Locate the cell with the specified text and output its (x, y) center coordinate. 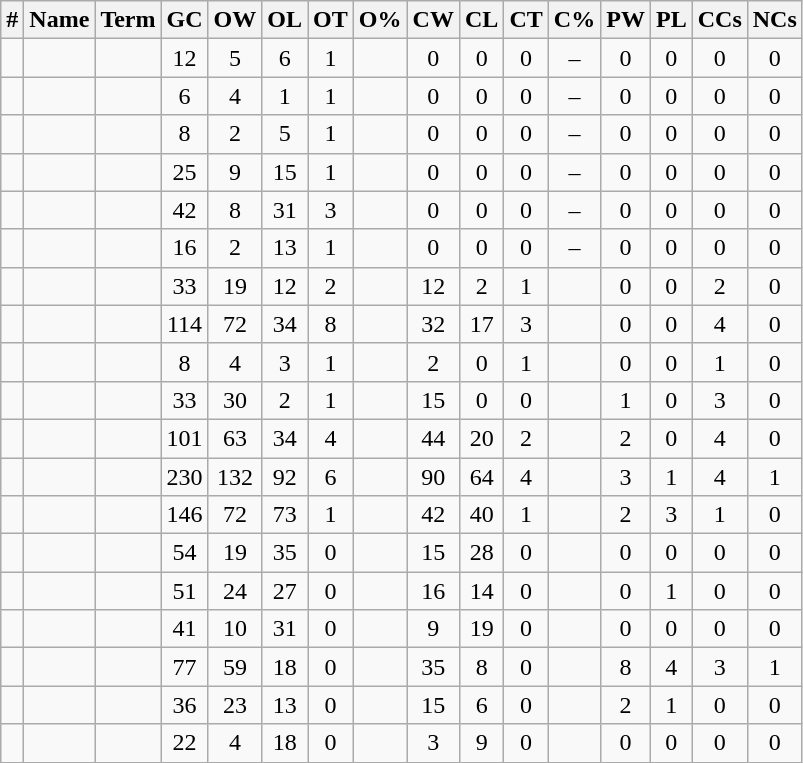
28 (481, 553)
51 (184, 591)
77 (184, 667)
PL (671, 20)
CT (526, 20)
41 (184, 629)
23 (235, 705)
O% (380, 20)
64 (481, 477)
# (12, 20)
OL (285, 20)
101 (184, 438)
114 (184, 324)
PW (626, 20)
54 (184, 553)
OT (331, 20)
40 (481, 515)
25 (184, 172)
146 (184, 515)
32 (433, 324)
Term (128, 20)
22 (184, 743)
17 (481, 324)
20 (481, 438)
Name (60, 20)
230 (184, 477)
GC (184, 20)
C% (574, 20)
30 (235, 400)
CL (481, 20)
59 (235, 667)
44 (433, 438)
OW (235, 20)
CW (433, 20)
14 (481, 591)
90 (433, 477)
27 (285, 591)
CCs (720, 20)
132 (235, 477)
10 (235, 629)
92 (285, 477)
36 (184, 705)
24 (235, 591)
NCs (774, 20)
73 (285, 515)
63 (235, 438)
